Pinpoint the cell where the given text exists, returning its (X, Y) midpoint coordinate. 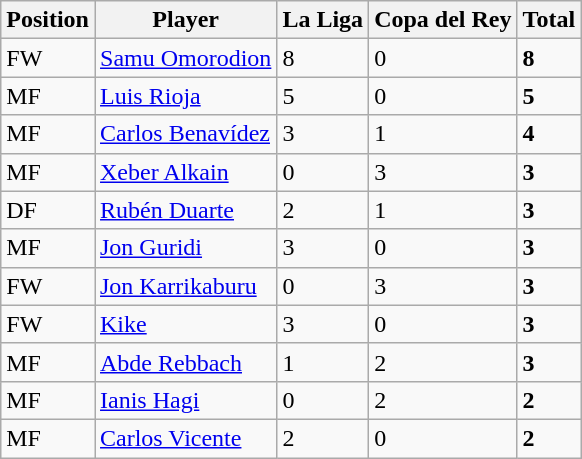
Carlos Vicente (185, 438)
Xeber Alkain (185, 172)
Total (549, 20)
Ianis Hagi (185, 400)
Samu Omorodion (185, 58)
Kike (185, 324)
La Liga (323, 20)
Copa del Rey (443, 20)
Position (48, 20)
Luis Rioja (185, 96)
Jon Guridi (185, 248)
Abde Rebbach (185, 362)
DF (48, 210)
Player (185, 20)
4 (549, 134)
Rubén Duarte (185, 210)
Jon Karrikaburu (185, 286)
Carlos Benavídez (185, 134)
